Scan for the cell matching the given text and deliver its (x, y) coordinate at center. 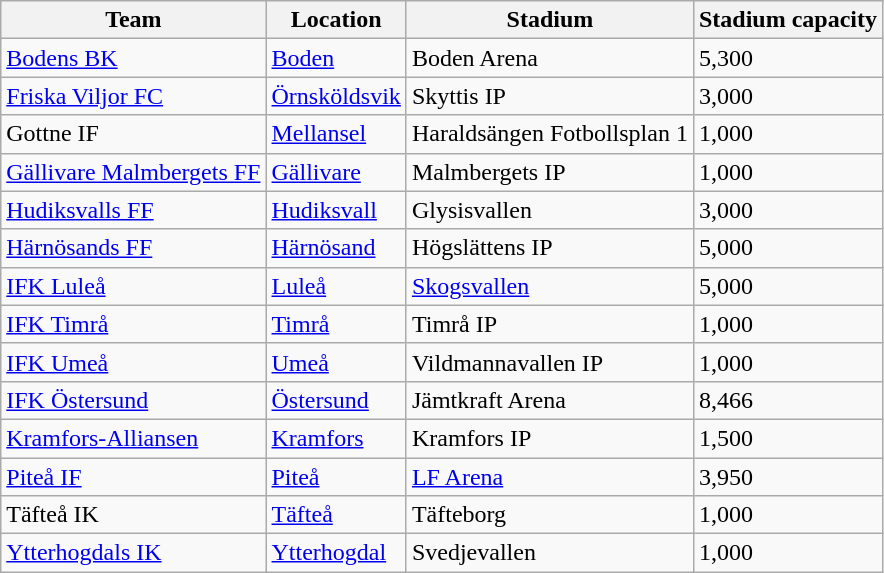
Luleå (336, 286)
Högslättens IP (550, 248)
Skogsvallen (550, 286)
Ytterhogdal (336, 553)
IFK Timrå (134, 324)
1,500 (788, 438)
Örnsköldsvik (336, 96)
Bodens BK (134, 58)
Kramfors IP (550, 438)
5,300 (788, 58)
Mellansel (336, 134)
Malmbergets IP (550, 172)
Ytterhogdals IK (134, 553)
Timrå IP (550, 324)
Umeå (336, 362)
8,466 (788, 400)
Glysisvallen (550, 210)
Location (336, 20)
Jämtkraft Arena (550, 400)
3,950 (788, 477)
Härnösand (336, 248)
Haraldsängen Fotbollsplan 1 (550, 134)
Gällivare Malmbergets FF (134, 172)
IFK Östersund (134, 400)
Piteå IF (134, 477)
LF Arena (550, 477)
Östersund (336, 400)
Vildmannavallen IP (550, 362)
Timrå (336, 324)
Svedjevallen (550, 553)
Kramfors (336, 438)
Boden Arena (550, 58)
Gällivare (336, 172)
Team (134, 20)
Hudiksvall (336, 210)
Stadium capacity (788, 20)
Friska Viljor FC (134, 96)
Stadium (550, 20)
Skyttis IP (550, 96)
IFK Luleå (134, 286)
IFK Umeå (134, 362)
Gottne IF (134, 134)
Piteå (336, 477)
Täfteå IK (134, 515)
Boden (336, 58)
Kramfors-Alliansen (134, 438)
Härnösands FF (134, 248)
Täfteå (336, 515)
Täfteborg (550, 515)
Hudiksvalls FF (134, 210)
